Determine the [X, Y] coordinate at the center of the cell enclosing the given text.  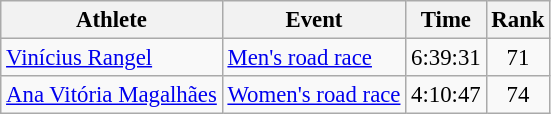
6:39:31 [446, 58]
Event [314, 20]
Rank [518, 20]
Ana Vitória Magalhães [112, 95]
Vinícius Rangel [112, 58]
74 [518, 95]
Athlete [112, 20]
Women's road race [314, 95]
4:10:47 [446, 95]
71 [518, 58]
Men's road race [314, 58]
Time [446, 20]
